Return the [X, Y] coordinate for the center point of the cell that contains the specified text.  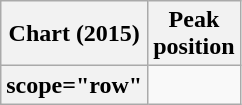
Peakposition [194, 34]
scope="row" [74, 85]
Chart (2015) [74, 34]
